From the cell containing the given text, extract its center point as (x, y) coordinate. 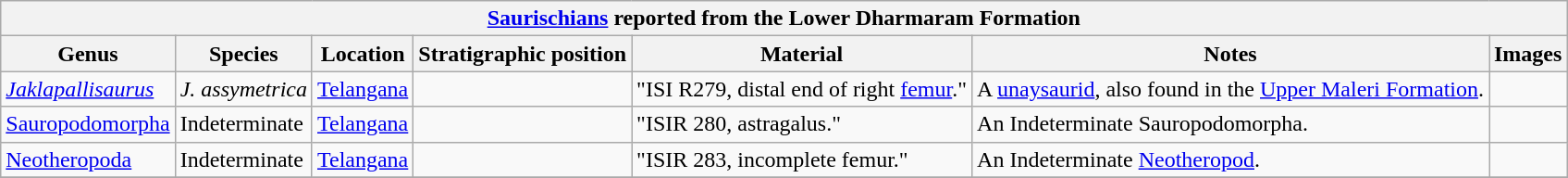
J. assymetrica (243, 89)
An Indeterminate Sauropodomorpha. (1230, 124)
Material (802, 54)
Genus (88, 54)
An Indeterminate Neotheropod. (1230, 159)
Sauropodomorpha (88, 124)
Jaklapallisaurus (88, 89)
"ISIR 280, astragalus." (802, 124)
Species (243, 54)
Images (1528, 54)
"ISI R279, distal end of right femur." (802, 89)
"ISIR 283, incomplete femur." (802, 159)
Location (363, 54)
Notes (1230, 54)
Neotheropoda (88, 159)
Saurischians reported from the Lower Dharmaram Formation (784, 19)
A unaysaurid, also found in the Upper Maleri Formation. (1230, 89)
Stratigraphic position (523, 54)
